Find where the given text appears and provide that cell's center as (x, y) coordinate. 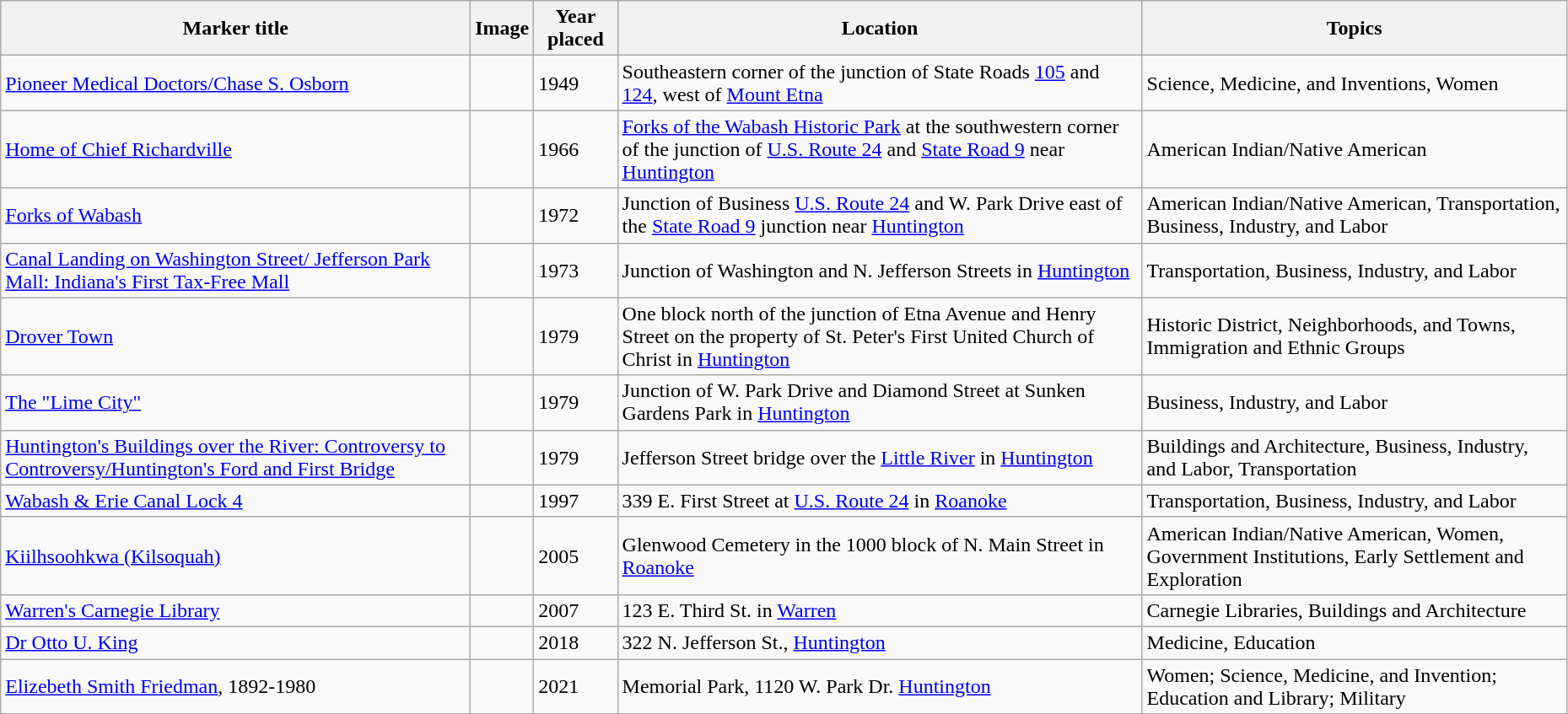
123 E. Third St. in Warren (880, 610)
Canal Landing on Washington Street/ Jefferson Park Mall: Indiana's First Tax-Free Mall (236, 270)
Image (503, 29)
Science, Medicine, and Inventions, Women (1355, 83)
1949 (575, 83)
Medicine, Education (1355, 642)
Kiilhsoohkwa (Kilsoquah) (236, 556)
Topics (1355, 29)
American Indian/Native American (1355, 149)
1973 (575, 270)
Forks of the Wabash Historic Park at the southwestern corner of the junction of U.S. Route 24 and State Road 9 near Huntington (880, 149)
Business, Industry, and Labor (1355, 403)
Memorial Park, 1120 W. Park Dr. Huntington (880, 686)
Pioneer Medical Doctors/Chase S. Osborn (236, 83)
2021 (575, 686)
Junction of Washington and N. Jefferson Streets in Huntington (880, 270)
American Indian/Native American, Women, Government Institutions, Early Settlement and Exploration (1355, 556)
The "Lime City" (236, 403)
One block north of the junction of Etna Avenue and Henry Street on the property of St. Peter's First United Church of Christ in Huntington (880, 336)
339 E. First Street at U.S. Route 24 in Roanoke (880, 501)
Carnegie Libraries, Buildings and Architecture (1355, 610)
Southeastern corner of the junction of State Roads 105 and 124, west of Mount Etna (880, 83)
Junction of W. Park Drive and Diamond Street at Sunken Gardens Park in Huntington (880, 403)
Women; Science, Medicine, and Invention; Education and Library; Military (1355, 686)
Jefferson Street bridge over the Little River in Huntington (880, 457)
Elizebeth Smith Friedman, 1892-1980 (236, 686)
Huntington's Buildings over the River: Controversy to Controversy/Huntington's Ford and First Bridge (236, 457)
Marker title (236, 29)
Glenwood Cemetery in the 1000 block of N. Main Street in Roanoke (880, 556)
2018 (575, 642)
Home of Chief Richardville (236, 149)
Year placed (575, 29)
Warren's Carnegie Library (236, 610)
1966 (575, 149)
Dr Otto U. King (236, 642)
1997 (575, 501)
Location (880, 29)
322 N. Jefferson St., Huntington (880, 642)
2005 (575, 556)
Historic District, Neighborhoods, and Towns, Immigration and Ethnic Groups (1355, 336)
Buildings and Architecture, Business, Industry, and Labor, Transportation (1355, 457)
1972 (575, 216)
American Indian/Native American, Transportation, Business, Industry, and Labor (1355, 216)
Drover Town (236, 336)
2007 (575, 610)
Wabash & Erie Canal Lock 4 (236, 501)
Junction of Business U.S. Route 24 and W. Park Drive east of the State Road 9 junction near Huntington (880, 216)
Forks of Wabash (236, 216)
